Return the [x, y] coordinate for the center point of the cell that contains the specified text.  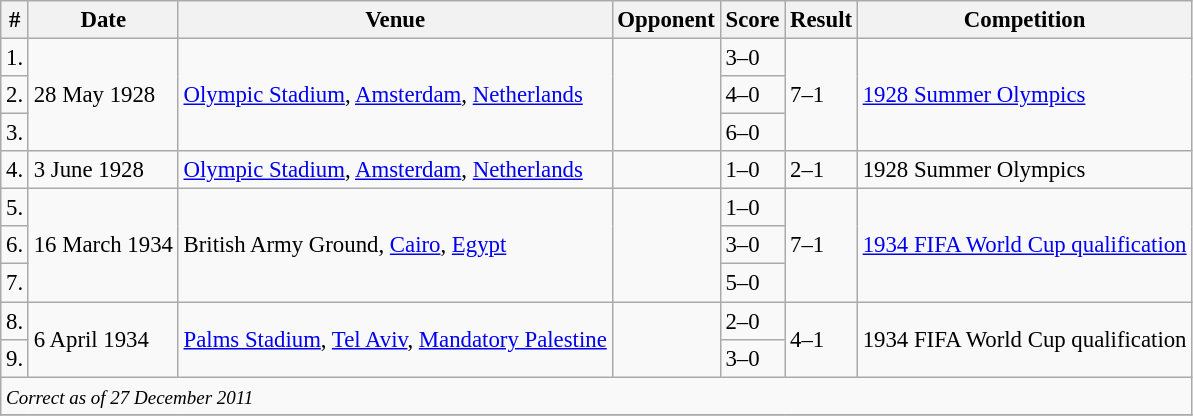
4–0 [752, 95]
# [15, 20]
Palms Stadium, Tel Aviv, Mandatory Palestine [395, 340]
28 May 1928 [103, 96]
Date [103, 20]
1. [15, 58]
2. [15, 95]
Result [822, 20]
British Army Ground, Cairo, Egypt [395, 246]
Competition [1024, 20]
5. [15, 208]
6 April 1934 [103, 340]
4–1 [822, 340]
16 March 1934 [103, 246]
2–1 [822, 170]
Correct as of 27 December 2011 [596, 396]
5–0 [752, 283]
6. [15, 245]
Venue [395, 20]
9. [15, 358]
7. [15, 283]
6–0 [752, 133]
Opponent [666, 20]
Score [752, 20]
2–0 [752, 321]
4. [15, 170]
3. [15, 133]
3 June 1928 [103, 170]
8. [15, 321]
